Output the (X, Y) coordinate of the center of the cell containing the given text.  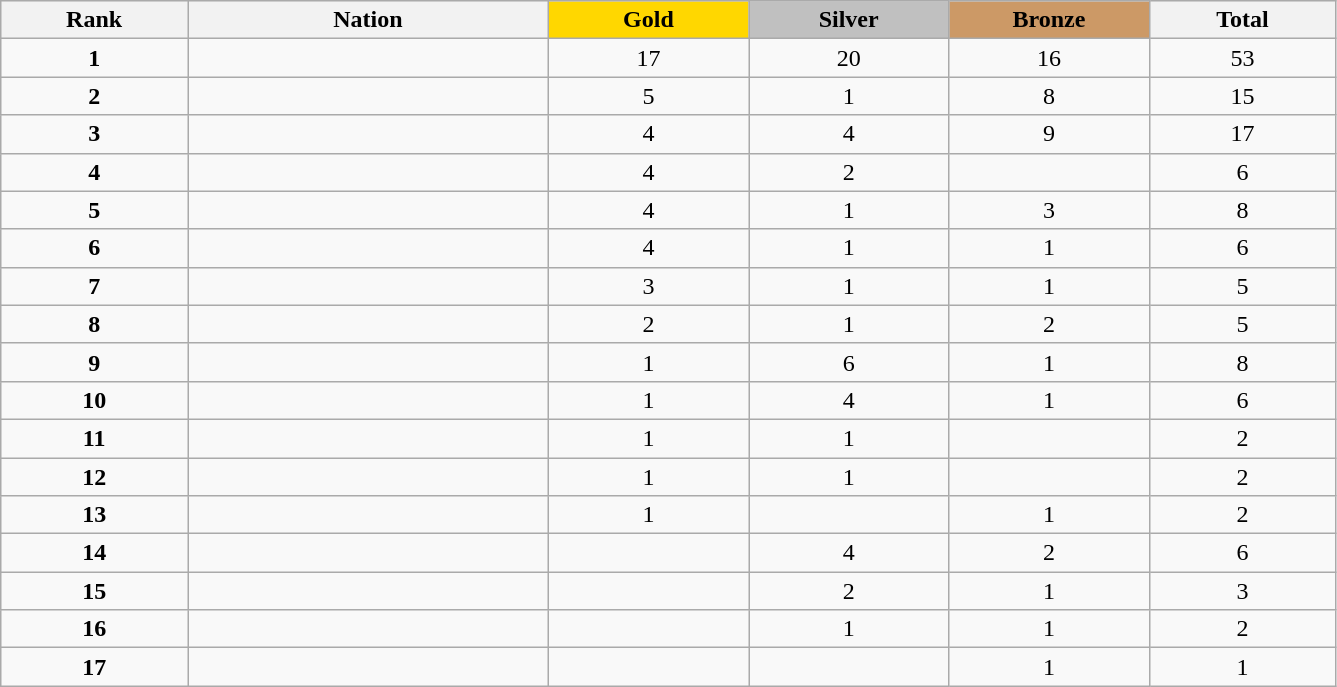
Gold (648, 20)
Bronze (1049, 20)
10 (94, 400)
Nation (368, 20)
11 (94, 438)
20 (849, 58)
7 (94, 286)
13 (94, 515)
Total (1242, 20)
Silver (849, 20)
Rank (94, 20)
14 (94, 553)
53 (1242, 58)
12 (94, 477)
